Capture the cell that displays the provided text and extract its [X, Y] central coordinate. 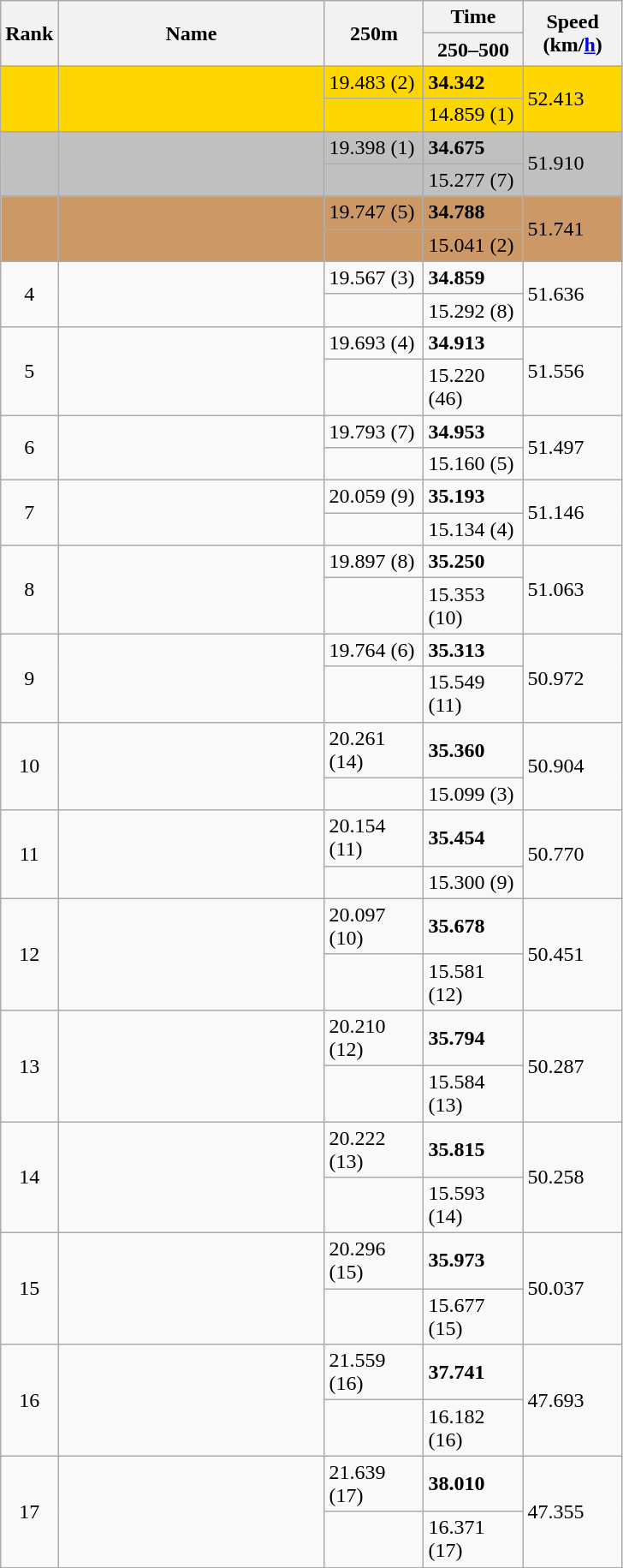
35.973 [473, 1261]
15.220 (46) [473, 387]
15.160 (5) [473, 464]
38.010 [473, 1483]
5 [29, 370]
14 [29, 1177]
14.859 (1) [473, 115]
34.788 [473, 212]
17 [29, 1511]
250–500 [473, 50]
8 [29, 589]
35.360 [473, 750]
50.258 [573, 1177]
20.210 (12) [374, 1038]
16.371 (17) [473, 1540]
6 [29, 447]
15.549 (11) [473, 694]
50.037 [573, 1289]
Name [192, 33]
19.897 (8) [374, 562]
34.859 [473, 277]
Rank [29, 33]
15.593 (14) [473, 1206]
37.741 [473, 1372]
15.581 (12) [473, 981]
11 [29, 855]
15 [29, 1289]
19.747 (5) [374, 212]
19.693 (4) [374, 343]
34.953 [473, 431]
15.099 (3) [473, 794]
20.154 (11) [374, 838]
35.678 [473, 927]
20.296 (15) [374, 1261]
19.398 (1) [374, 147]
19.567 (3) [374, 277]
13 [29, 1065]
16 [29, 1400]
35.815 [473, 1149]
50.972 [573, 678]
9 [29, 678]
35.313 [473, 650]
47.355 [573, 1511]
15.041 (2) [473, 245]
19.793 (7) [374, 431]
47.693 [573, 1400]
15.300 (9) [473, 882]
51.741 [573, 229]
21.559 (16) [374, 1372]
15.353 (10) [473, 606]
35.250 [473, 562]
250m [374, 33]
15.134 (4) [473, 529]
51.146 [573, 513]
52.413 [573, 98]
15.584 (13) [473, 1093]
51.556 [573, 370]
50.904 [573, 766]
34.342 [473, 82]
Time [473, 17]
51.910 [573, 164]
50.451 [573, 954]
20.059 (9) [374, 497]
20.222 (13) [374, 1149]
19.764 (6) [374, 650]
12 [29, 954]
Speed(km/h) [573, 33]
4 [29, 294]
50.770 [573, 855]
20.097 (10) [374, 927]
7 [29, 513]
35.454 [473, 838]
50.287 [573, 1065]
19.483 (2) [374, 82]
34.675 [473, 147]
15.292 (8) [473, 310]
35.193 [473, 497]
21.639 (17) [374, 1483]
34.913 [473, 343]
15.277 (7) [473, 180]
51.497 [573, 447]
15.677 (15) [473, 1317]
16.182 (16) [473, 1428]
20.261 (14) [374, 750]
35.794 [473, 1038]
51.063 [573, 589]
10 [29, 766]
51.636 [573, 294]
